Capture the cell that displays the provided text and extract its (X, Y) central coordinate. 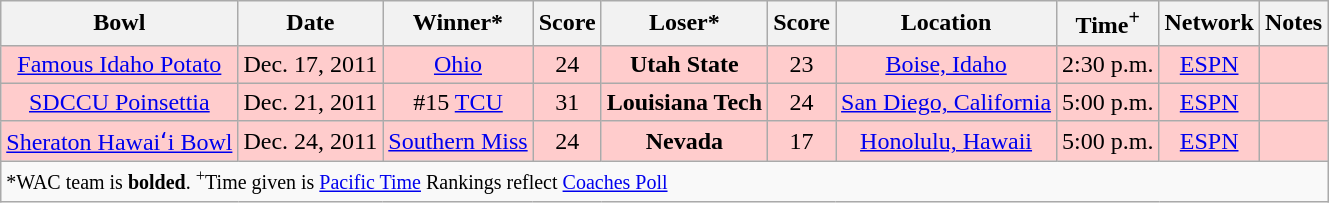
Sheraton Hawaiʻi Bowl (120, 141)
Famous Idaho Potato (120, 64)
Location (946, 24)
23 (802, 64)
2:30 p.m. (1108, 64)
Louisiana Tech (684, 102)
Honolulu, Hawaii (946, 141)
Ohio (458, 64)
Dec. 24, 2011 (310, 141)
#15 TCU (458, 102)
Bowl (120, 24)
Time+ (1108, 24)
Nevada (684, 141)
Boise, Idaho (946, 64)
SDCCU Poinsettia (120, 102)
Dec. 17, 2011 (310, 64)
San Diego, California (946, 102)
Notes (1293, 24)
17 (802, 141)
Southern Miss (458, 141)
Network (1209, 24)
*WAC team is bolded. +Time given is Pacific Time Rankings reflect Coaches Poll (664, 181)
Date (310, 24)
Dec. 21, 2011 (310, 102)
31 (567, 102)
Utah State (684, 64)
Loser* (684, 24)
Winner* (458, 24)
